Extract the [x, y] coordinate from the center of the cell holding the provided text.  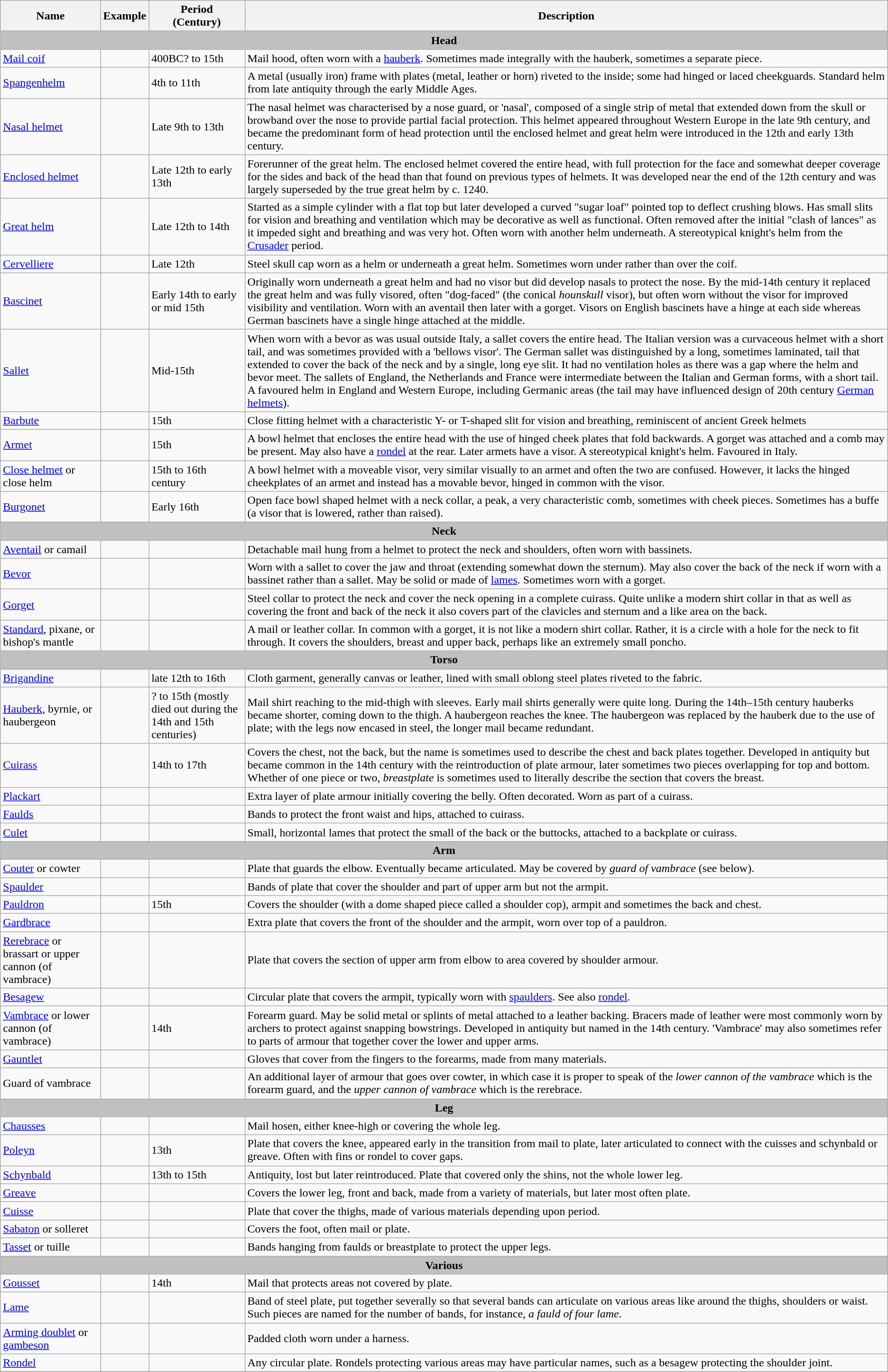
Bands hanging from faulds or breastplate to protect the upper legs. [566, 1247]
Faulds [50, 814]
Detachable mail hung from a helmet to protect the neck and shoulders, often worn with bassinets. [566, 549]
Cloth garment, generally canvas or leather, lined with small oblong steel plates riveted to the fabric. [566, 678]
Plackart [50, 796]
Bascinet [50, 301]
Enclosed helmet [50, 176]
14th to 17th [197, 765]
13th to 15th [197, 1175]
Example [125, 16]
Circular plate that covers the armpit, typically worn with spaulders. See also rondel. [566, 997]
Sallet [50, 370]
13th [197, 1150]
Tasset or tuille [50, 1247]
Mail hosen, either knee-high or covering the whole leg. [566, 1126]
Burgonet [50, 507]
Cuisse [50, 1211]
Schynbald [50, 1175]
15th to 16th century [197, 475]
late 12th to 16th [197, 678]
? to 15th (mostly died out during the 14th and 15th centuries) [197, 715]
Torso [444, 660]
Nasal helmet [50, 126]
Armet [50, 445]
Plate that guards the elbow. Eventually became articulated. May be covered by guard of vambrace (see below). [566, 868]
Arming doublet or gambeson [50, 1339]
Pauldron [50, 905]
Covers the foot, often mail or plate. [566, 1229]
Gauntlet [50, 1059]
Aventail or camail [50, 549]
Early 16th [197, 507]
Chausses [50, 1126]
Any circular plate. Rondels protecting various areas may have particular names, such as a besagew protecting the shoulder joint. [566, 1363]
Lame [50, 1307]
Greave [50, 1193]
Sabaton or solleret [50, 1229]
Besagew [50, 997]
Close helmet or close helm [50, 475]
Period(Century) [197, 16]
Bands to protect the front waist and hips, attached to cuirass. [566, 814]
Arm [444, 850]
Bands of plate that cover the shoulder and part of upper arm but not the armpit. [566, 887]
Rondel [50, 1363]
Extra plate that covers the front of the shoulder and the armpit, worn over top of a pauldron. [566, 923]
Various [444, 1265]
Name [50, 16]
Hauberk, byrnie, or haubergeon [50, 715]
Plate that covers the section of upper arm from elbow to area covered by shoulder armour. [566, 960]
Brigandine [50, 678]
Extra layer of plate armour initially covering the belly. Often decorated. Worn as part of a cuirass. [566, 796]
Mail coif [50, 58]
Bevor [50, 574]
Description [566, 16]
Head [444, 40]
Gardbrace [50, 923]
Covers the lower leg, front and back, made from a variety of materials, but later most often plate. [566, 1193]
Gorget [50, 604]
Spangenhelm [50, 83]
Covers the shoulder (with a dome shaped piece called a shoulder cop), armpit and sometimes the back and chest. [566, 905]
Mail hood, often worn with a hauberk. Sometimes made integrally with the hauberk, sometimes a separate piece. [566, 58]
Gloves that cover from the fingers to the forearms, made from many materials. [566, 1059]
Cervelliere [50, 264]
Barbute [50, 420]
Close fitting helmet with a characteristic Y- or T-shaped slit for vision and breathing, reminiscent of ancient Greek helmets [566, 420]
Plate that cover the thighs, made of various materials depending upon period. [566, 1211]
Mail that protects areas not covered by plate. [566, 1283]
400BC? to 15th [197, 58]
Spaulder [50, 887]
Late 12th to 14th [197, 227]
Early 14th to early or mid 15th [197, 301]
Leg [444, 1108]
Mid-15th [197, 370]
Couter or cowter [50, 868]
Poleyn [50, 1150]
Rerebrace or brassart or upper cannon (of vambrace) [50, 960]
Cuirass [50, 765]
Late 12th to early 13th [197, 176]
Guard of vambrace [50, 1084]
Vambrace or lower cannon (of vambrace) [50, 1028]
Steel skull cap worn as a helm or underneath a great helm. Sometimes worn under rather than over the coif. [566, 264]
4th to 11th [197, 83]
Antiquity, lost but later reintroduced. Plate that covered only the shins, not the whole lower leg. [566, 1175]
Small, horizontal lames that protect the small of the back or the buttocks, attached to a backplate or cuirass. [566, 832]
Late 9th to 13th [197, 126]
Gousset [50, 1283]
Great helm [50, 227]
Neck [444, 531]
Late 12th [197, 264]
Standard, pixane, or bishop's mantle [50, 636]
Padded cloth worn under a harness. [566, 1339]
Culet [50, 832]
